Pinpoint the cell where the given text exists, returning its [X, Y] midpoint coordinate. 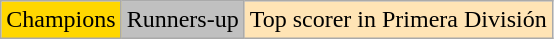
Champions [61, 20]
Runners-up [182, 20]
Top scorer in Primera División [398, 20]
